Provide the (x, y) coordinate of the cell's center where the given text is located.  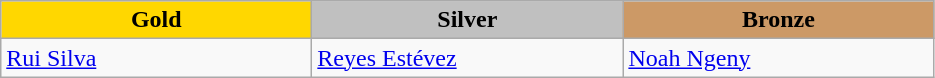
Reyes Estévez (468, 58)
Gold (156, 20)
Bronze (778, 20)
Silver (468, 20)
Rui Silva (156, 58)
Noah Ngeny (778, 58)
